Locate the cell with the specified text and output its [X, Y] center coordinate. 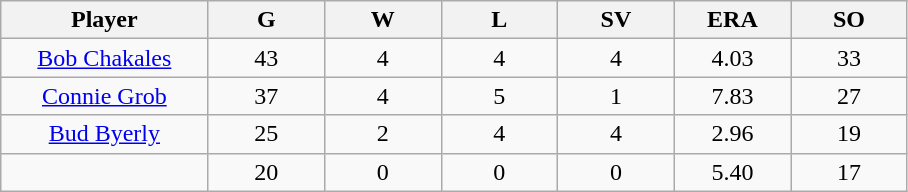
Bob Chakales [104, 58]
7.83 [732, 96]
L [500, 20]
4.03 [732, 58]
G [266, 20]
ERA [732, 20]
1 [616, 96]
25 [266, 134]
17 [850, 172]
SV [616, 20]
W [384, 20]
5.40 [732, 172]
43 [266, 58]
Bud Byerly [104, 134]
SO [850, 20]
19 [850, 134]
27 [850, 96]
Player [104, 20]
Connie Grob [104, 96]
2 [384, 134]
20 [266, 172]
37 [266, 96]
5 [500, 96]
33 [850, 58]
2.96 [732, 134]
